Find where the given text appears and provide that cell's center as [x, y] coordinate. 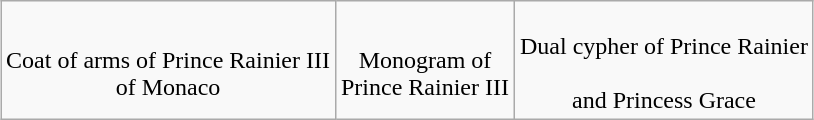
Monogram ofPrince Rainier III [424, 60]
Dual cypher of Prince Rainierand Princess Grace [664, 60]
Coat of arms of Prince Rainier IIIof Monaco [168, 60]
